Scan for the cell matching the given text and deliver its (X, Y) coordinate at center. 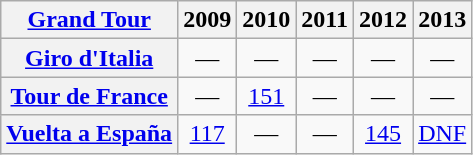
Grand Tour (90, 20)
Giro d'Italia (90, 58)
2012 (384, 20)
2013 (442, 20)
Tour de France (90, 96)
2010 (266, 20)
117 (208, 134)
DNF (442, 134)
Vuelta a España (90, 134)
2011 (325, 20)
145 (384, 134)
2009 (208, 20)
151 (266, 96)
